Find where the given text appears and provide that cell's center as (X, Y) coordinate. 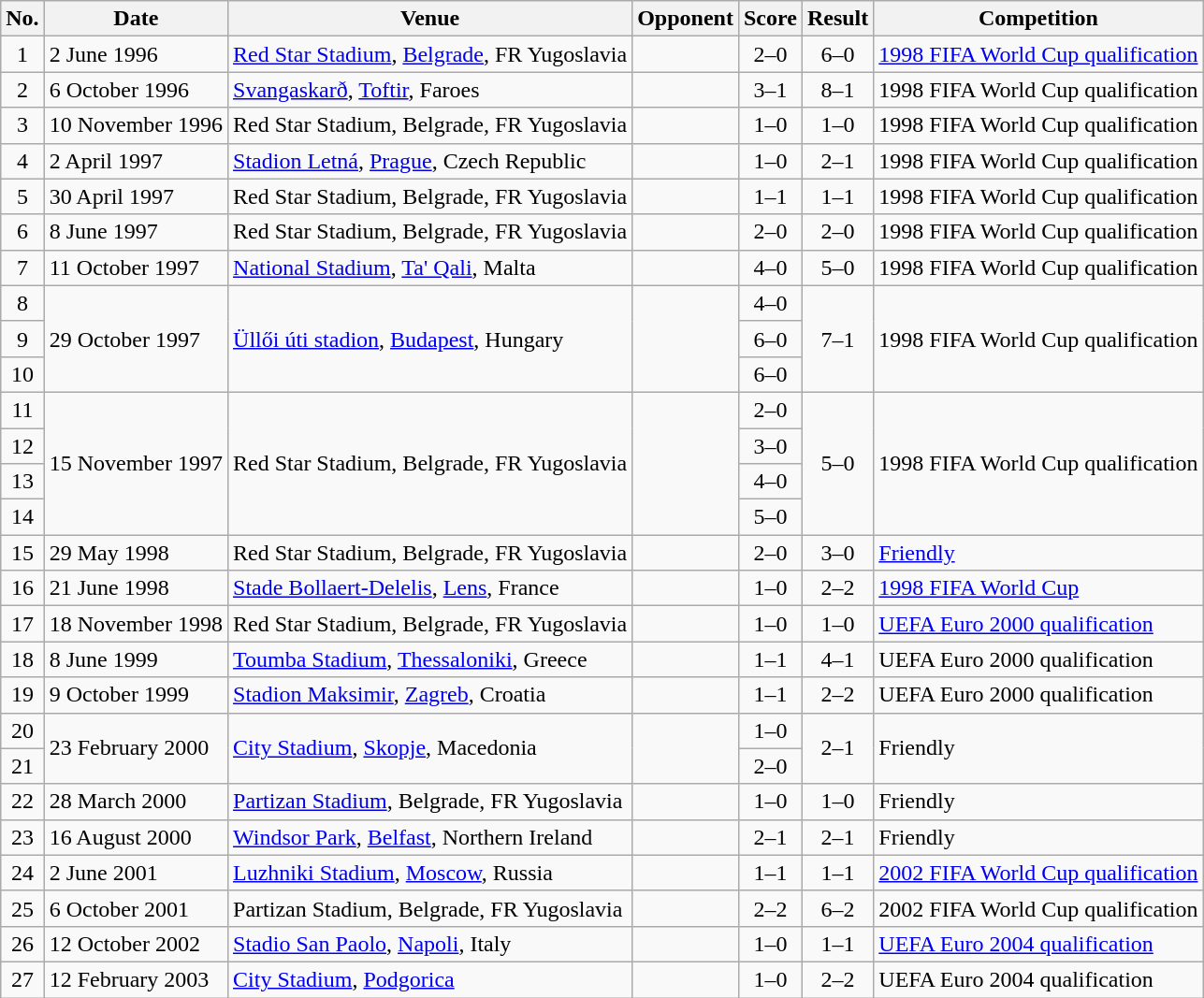
1 (22, 54)
Venue (430, 19)
7–1 (837, 339)
22 (22, 802)
24 (22, 873)
10 (22, 374)
2 June 1996 (136, 54)
6 October 1996 (136, 90)
City Stadium, Podgorica (430, 979)
Svangaskarð, Toftir, Faroes (430, 90)
City Stadium, Skopje, Macedonia (430, 748)
No. (22, 19)
3–1 (770, 90)
3 (22, 125)
2 (22, 90)
19 (22, 695)
Stadion Maksimir, Zagreb, Croatia (430, 695)
18 November 1998 (136, 624)
12 (22, 446)
4–1 (837, 659)
8–1 (837, 90)
21 June 1998 (136, 588)
National Stadium, Ta' Qali, Malta (430, 268)
18 (22, 659)
Üllői úti stadion, Budapest, Hungary (430, 339)
Stade Bollaert-Delelis, Lens, France (430, 588)
29 October 1997 (136, 339)
6 October 2001 (136, 908)
7 (22, 268)
17 (22, 624)
4 (22, 161)
Stadion Letná, Prague, Czech Republic (430, 161)
20 (22, 730)
2 April 1997 (136, 161)
Toumba Stadium, Thessaloniki, Greece (430, 659)
8 (22, 303)
5 (22, 196)
23 (22, 837)
Result (837, 19)
15 (22, 553)
8 June 1999 (136, 659)
16 (22, 588)
15 November 1997 (136, 463)
29 May 1998 (136, 553)
30 April 1997 (136, 196)
12 October 2002 (136, 944)
Luzhniki Stadium, Moscow, Russia (430, 873)
25 (22, 908)
Date (136, 19)
11 (22, 410)
6–2 (837, 908)
12 February 2003 (136, 979)
14 (22, 517)
10 November 1996 (136, 125)
9 October 1999 (136, 695)
23 February 2000 (136, 748)
Stadio San Paolo, Napoli, Italy (430, 944)
Score (770, 19)
6 (22, 232)
1998 FIFA World Cup (1038, 588)
26 (22, 944)
27 (22, 979)
21 (22, 766)
13 (22, 482)
Windsor Park, Belfast, Northern Ireland (430, 837)
28 March 2000 (136, 802)
2 June 2001 (136, 873)
16 August 2000 (136, 837)
Competition (1038, 19)
9 (22, 339)
8 June 1997 (136, 232)
11 October 1997 (136, 268)
Opponent (686, 19)
